From the cell containing the given text, extract its center point as [X, Y] coordinate. 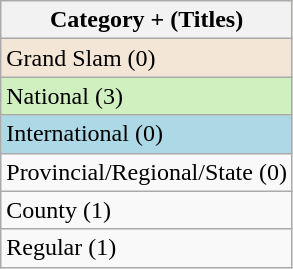
Grand Slam (0) [147, 58]
County (1) [147, 210]
Provincial/Regional/State (0) [147, 172]
Category + (Titles) [147, 20]
International (0) [147, 134]
National (3) [147, 96]
Regular (1) [147, 248]
